Locate the cell with the specified text and output its [x, y] center coordinate. 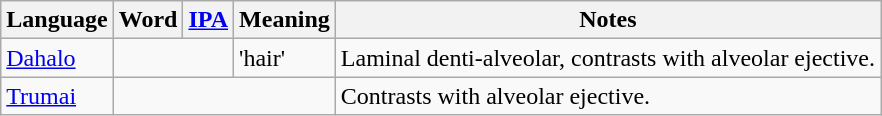
Notes [608, 20]
IPA [208, 20]
'hair' [285, 58]
Trumai [57, 96]
Laminal denti-alveolar, contrasts with alveolar ejective. [608, 58]
Word [148, 20]
Language [57, 20]
Dahalo [57, 58]
Contrasts with alveolar ejective. [608, 96]
Meaning [285, 20]
